Provide the (X, Y) coordinate of the cell's center where the given text is located.  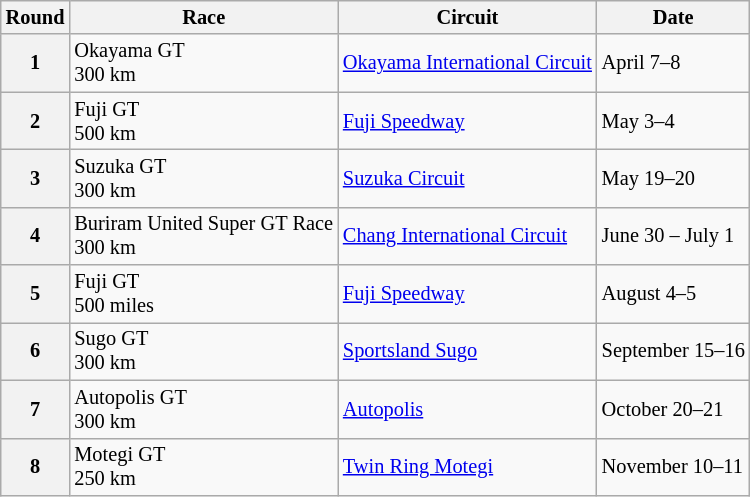
Autopolis GT300 km (204, 409)
October 20–21 (674, 409)
November 10–11 (674, 467)
June 30 – July 1 (674, 236)
April 7–8 (674, 63)
Circuit (468, 17)
May 19–20 (674, 178)
4 (36, 236)
Chang International Circuit (468, 236)
Sugo GT 300 km (204, 351)
3 (36, 178)
8 (36, 467)
Round (36, 17)
Suzuka Circuit (468, 178)
Okayama International Circuit (468, 63)
Buriram United Super GT Race300 km (204, 236)
Fuji GT 500 miles (204, 294)
Okayama GT300 km (204, 63)
Fuji GT 500 km (204, 121)
Autopolis (468, 409)
2 (36, 121)
August 4–5 (674, 294)
6 (36, 351)
Date (674, 17)
September 15–16 (674, 351)
Race (204, 17)
Twin Ring Motegi (468, 467)
May 3–4 (674, 121)
5 (36, 294)
Sportsland Sugo (468, 351)
Suzuka GT 300 km (204, 178)
1 (36, 63)
Motegi GT250 km (204, 467)
7 (36, 409)
